From the cell containing the given text, extract its center point as [X, Y] coordinate. 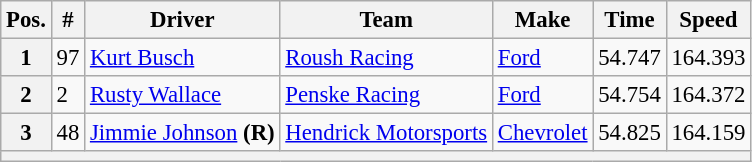
164.372 [708, 95]
Speed [708, 20]
Make [542, 20]
164.159 [708, 133]
97 [68, 58]
54.754 [630, 95]
48 [68, 133]
# [68, 20]
Rusty Wallace [182, 95]
Pos. [26, 20]
1 [26, 58]
Kurt Busch [182, 58]
54.747 [630, 58]
3 [26, 133]
Team [386, 20]
54.825 [630, 133]
Time [630, 20]
Driver [182, 20]
164.393 [708, 58]
Chevrolet [542, 133]
Penske Racing [386, 95]
Roush Racing [386, 58]
Jimmie Johnson (R) [182, 133]
Hendrick Motorsports [386, 133]
